Detect which cell encompasses the target text, then output its (x, y) center coordinate. 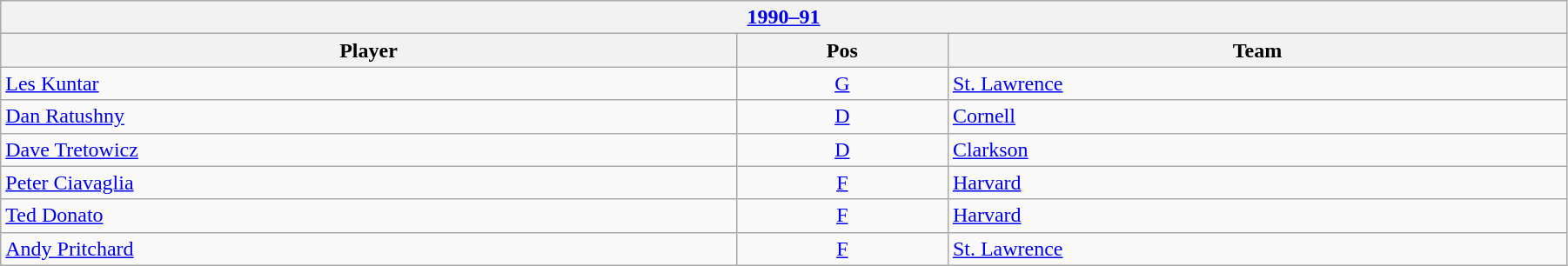
Clarkson (1256, 150)
Dave Tretowicz (369, 150)
Ted Donato (369, 216)
Team (1256, 50)
Pos (842, 50)
Andy Pritchard (369, 249)
Les Kuntar (369, 83)
G (842, 83)
Cornell (1256, 116)
Player (369, 50)
1990–91 (784, 17)
Dan Ratushny (369, 116)
Peter Ciavaglia (369, 183)
